Output the [X, Y] coordinate of the center of the cell containing the given text.  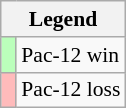
Legend [64, 19]
Pac-12 loss [70, 90]
Pac-12 win [70, 55]
